Detect which cell encompasses the target text, then output its (X, Y) center coordinate. 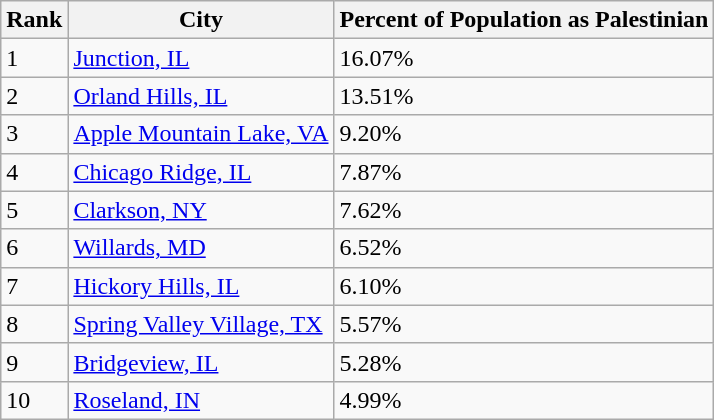
3 (34, 134)
City (201, 20)
Bridgeview, IL (201, 362)
5.28% (524, 362)
4.99% (524, 400)
Willards, MD (201, 248)
4 (34, 172)
6 (34, 248)
5 (34, 210)
16.07% (524, 58)
13.51% (524, 96)
Apple Mountain Lake, VA (201, 134)
6.52% (524, 248)
Junction, IL (201, 58)
7.87% (524, 172)
6.10% (524, 286)
9 (34, 362)
Clarkson, NY (201, 210)
Percent of Population as Palestinian (524, 20)
2 (34, 96)
Hickory Hills, IL (201, 286)
Roseland, IN (201, 400)
Spring Valley Village, TX (201, 324)
7.62% (524, 210)
Rank (34, 20)
1 (34, 58)
10 (34, 400)
9.20% (524, 134)
8 (34, 324)
7 (34, 286)
Chicago Ridge, IL (201, 172)
5.57% (524, 324)
Orland Hills, IL (201, 96)
